Determine the (x, y) coordinate at the center of the cell enclosing the given text.  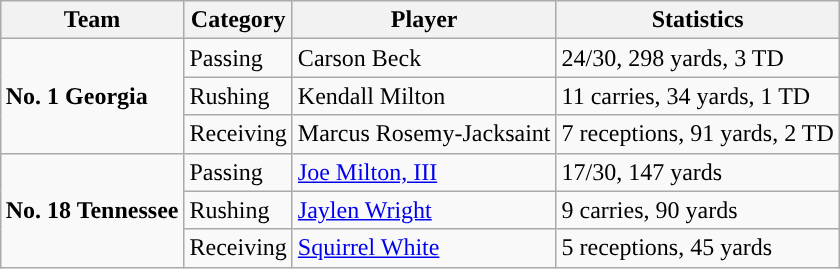
Statistics (698, 20)
Carson Beck (424, 58)
Player (424, 20)
5 receptions, 45 yards (698, 248)
Squirrel White (424, 248)
Joe Milton, III (424, 172)
24/30, 298 yards, 3 TD (698, 58)
No. 1 Georgia (92, 96)
Team (92, 20)
7 receptions, 91 yards, 2 TD (698, 134)
Kendall Milton (424, 96)
Category (238, 20)
Marcus Rosemy-Jacksaint (424, 134)
9 carries, 90 yards (698, 210)
Jaylen Wright (424, 210)
No. 18 Tennessee (92, 210)
11 carries, 34 yards, 1 TD (698, 96)
17/30, 147 yards (698, 172)
